Pinpoint the cell where the given text exists, returning its [x, y] midpoint coordinate. 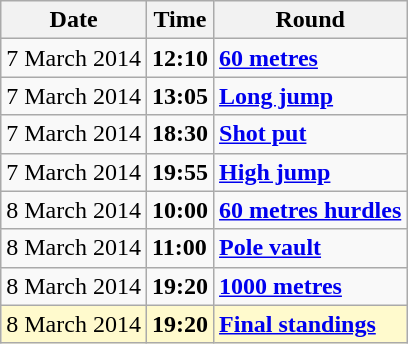
High jump [310, 172]
1000 metres [310, 286]
60 metres [310, 58]
18:30 [180, 134]
Round [310, 20]
19:55 [180, 172]
13:05 [180, 96]
12:10 [180, 58]
Date [74, 20]
Time [180, 20]
Final standings [310, 324]
10:00 [180, 210]
60 metres hurdles [310, 210]
Long jump [310, 96]
Shot put [310, 134]
11:00 [180, 248]
Pole vault [310, 248]
